Output the [X, Y] coordinate of the center of the cell containing the given text.  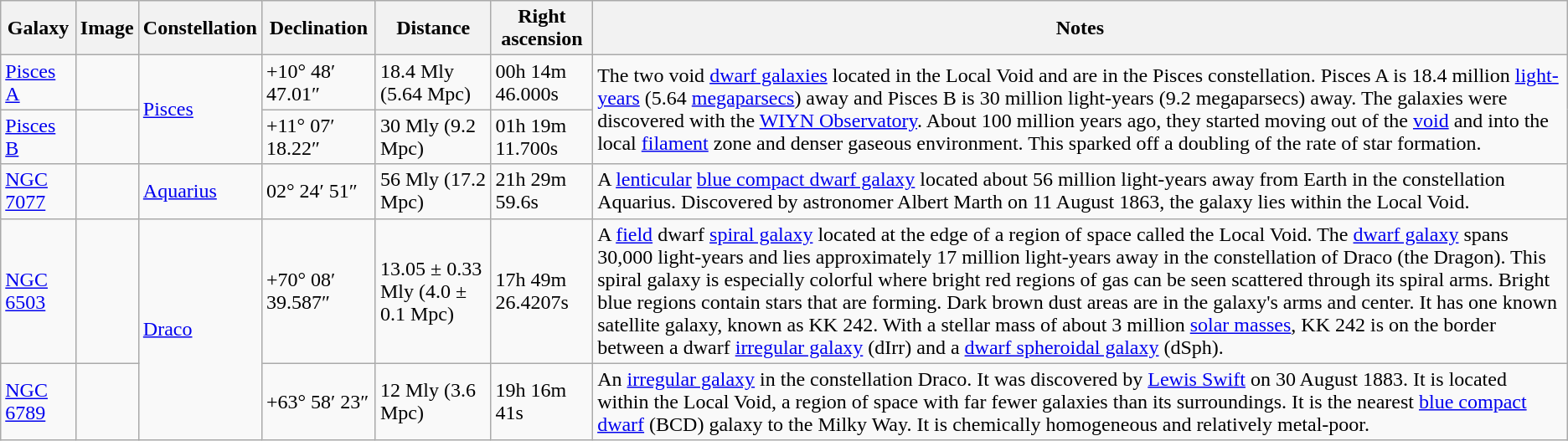
+10° 48′ 47.01″ [318, 82]
Right ascension [542, 28]
Pisces [199, 110]
21h 29m 59.6s [542, 191]
Pisces A [39, 82]
Aquarius [199, 191]
Distance [433, 28]
Notes [1081, 28]
56 Mly (17.2 Mpc) [433, 191]
+63° 58′ 23″ [318, 402]
12 Mly (3.6 Mpc) [433, 402]
Image [107, 28]
NGC 6789 [39, 402]
30 Mly (9.2 Mpc) [433, 137]
18.4 Mly (5.64 Mpc) [433, 82]
13.05 ± 0.33 Mly (4.0 ± 0.1 Mpc) [433, 291]
02° 24′ 51″ [318, 191]
00h 14m 46.000s [542, 82]
01h 19m 11.700s [542, 137]
NGC 6503 [39, 291]
+11° 07′ 18.22″ [318, 137]
Pisces B [39, 137]
Constellation [199, 28]
Draco [199, 330]
19h 16m 41s [542, 402]
Declination [318, 28]
+70° 08′ 39.587″ [318, 291]
NGC 7077 [39, 191]
17h 49m 26.4207s [542, 291]
Galaxy [39, 28]
